Return the [x, y] coordinate for the center point of the cell that contains the specified text.  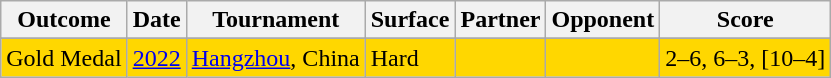
Partner [500, 20]
2022 [156, 58]
Tournament [276, 20]
Gold Medal [64, 58]
Score [746, 20]
Surface [410, 20]
Opponent [603, 20]
2–6, 6–3, [10–4] [746, 58]
Hangzhou, China [276, 58]
Date [156, 20]
Hard [410, 58]
Outcome [64, 20]
